Identify which cell holds the provided text, then report its [x, y] central coordinate. 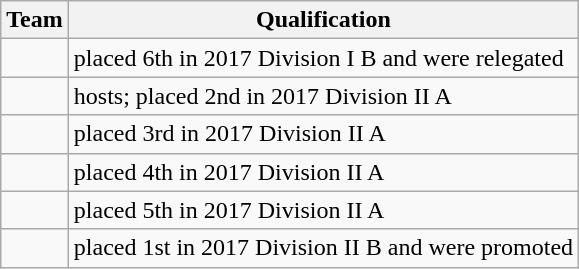
placed 5th in 2017 Division II A [323, 210]
Qualification [323, 20]
placed 1st in 2017 Division II B and were promoted [323, 248]
placed 3rd in 2017 Division II A [323, 134]
placed 4th in 2017 Division II A [323, 172]
placed 6th in 2017 Division I B and were relegated [323, 58]
hosts; placed 2nd in 2017 Division II A [323, 96]
Team [35, 20]
